Locate the cell with the specified text and output its (x, y) center coordinate. 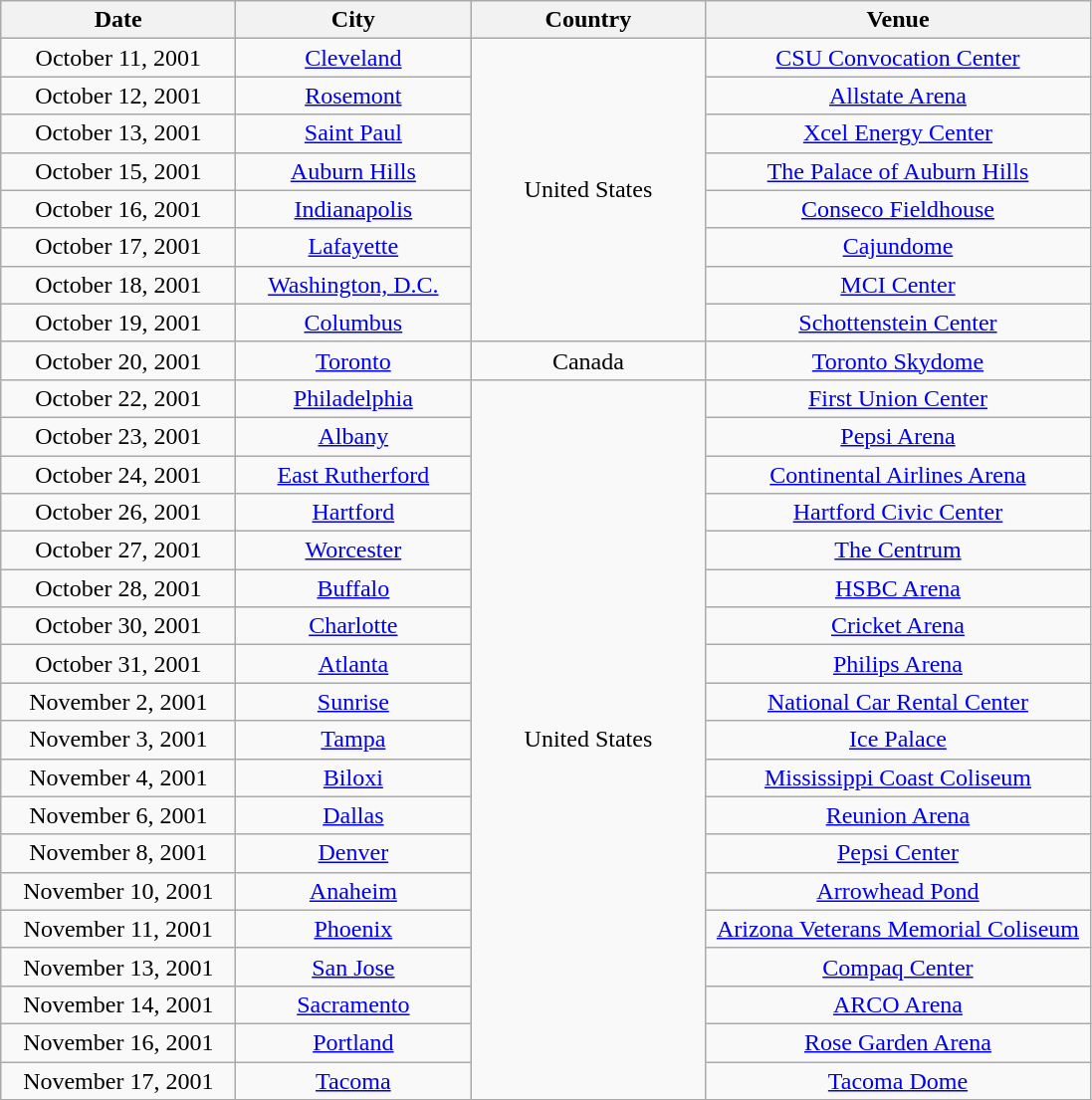
First Union Center (898, 398)
Rose Garden Arena (898, 1042)
Worcester (353, 550)
Sunrise (353, 702)
Anaheim (353, 891)
October 28, 2001 (118, 588)
October 26, 2001 (118, 513)
Pepsi Center (898, 853)
October 20, 2001 (118, 360)
Pepsi Arena (898, 436)
Date (118, 20)
Buffalo (353, 588)
Arizona Veterans Memorial Coliseum (898, 929)
November 10, 2001 (118, 891)
November 17, 2001 (118, 1080)
Hartford Civic Center (898, 513)
November 13, 2001 (118, 967)
Country (588, 20)
Compaq Center (898, 967)
October 17, 2001 (118, 247)
Mississippi Coast Coliseum (898, 777)
October 13, 2001 (118, 133)
Rosemont (353, 96)
Atlanta (353, 664)
Dallas (353, 815)
The Centrum (898, 550)
HSBC Arena (898, 588)
MCI Center (898, 285)
October 12, 2001 (118, 96)
National Car Rental Center (898, 702)
Hartford (353, 513)
October 22, 2001 (118, 398)
Charlotte (353, 626)
City (353, 20)
Allstate Arena (898, 96)
October 31, 2001 (118, 664)
Toronto (353, 360)
October 27, 2001 (118, 550)
October 30, 2001 (118, 626)
Washington, D.C. (353, 285)
November 6, 2001 (118, 815)
Auburn Hills (353, 171)
Lafayette (353, 247)
November 16, 2001 (118, 1042)
October 16, 2001 (118, 209)
Columbus (353, 323)
Tacoma (353, 1080)
November 8, 2001 (118, 853)
Tacoma Dome (898, 1080)
Denver (353, 853)
Schottenstein Center (898, 323)
October 19, 2001 (118, 323)
October 18, 2001 (118, 285)
Biloxi (353, 777)
Cajundome (898, 247)
Toronto Skydome (898, 360)
November 11, 2001 (118, 929)
Philips Arena (898, 664)
San Jose (353, 967)
Xcel Energy Center (898, 133)
ARCO Arena (898, 1004)
Cleveland (353, 58)
Phoenix (353, 929)
East Rutherford (353, 475)
CSU Convocation Center (898, 58)
Venue (898, 20)
The Palace of Auburn Hills (898, 171)
November 14, 2001 (118, 1004)
Reunion Arena (898, 815)
Ice Palace (898, 740)
October 23, 2001 (118, 436)
November 4, 2001 (118, 777)
Arrowhead Pond (898, 891)
Tampa (353, 740)
Albany (353, 436)
November 2, 2001 (118, 702)
Sacramento (353, 1004)
November 3, 2001 (118, 740)
Saint Paul (353, 133)
Canada (588, 360)
Conseco Fieldhouse (898, 209)
October 11, 2001 (118, 58)
Philadelphia (353, 398)
Indianapolis (353, 209)
Cricket Arena (898, 626)
October 15, 2001 (118, 171)
Portland (353, 1042)
Continental Airlines Arena (898, 475)
October 24, 2001 (118, 475)
